For the text-containing cell, return its midpoint in [x, y] coordinate format. 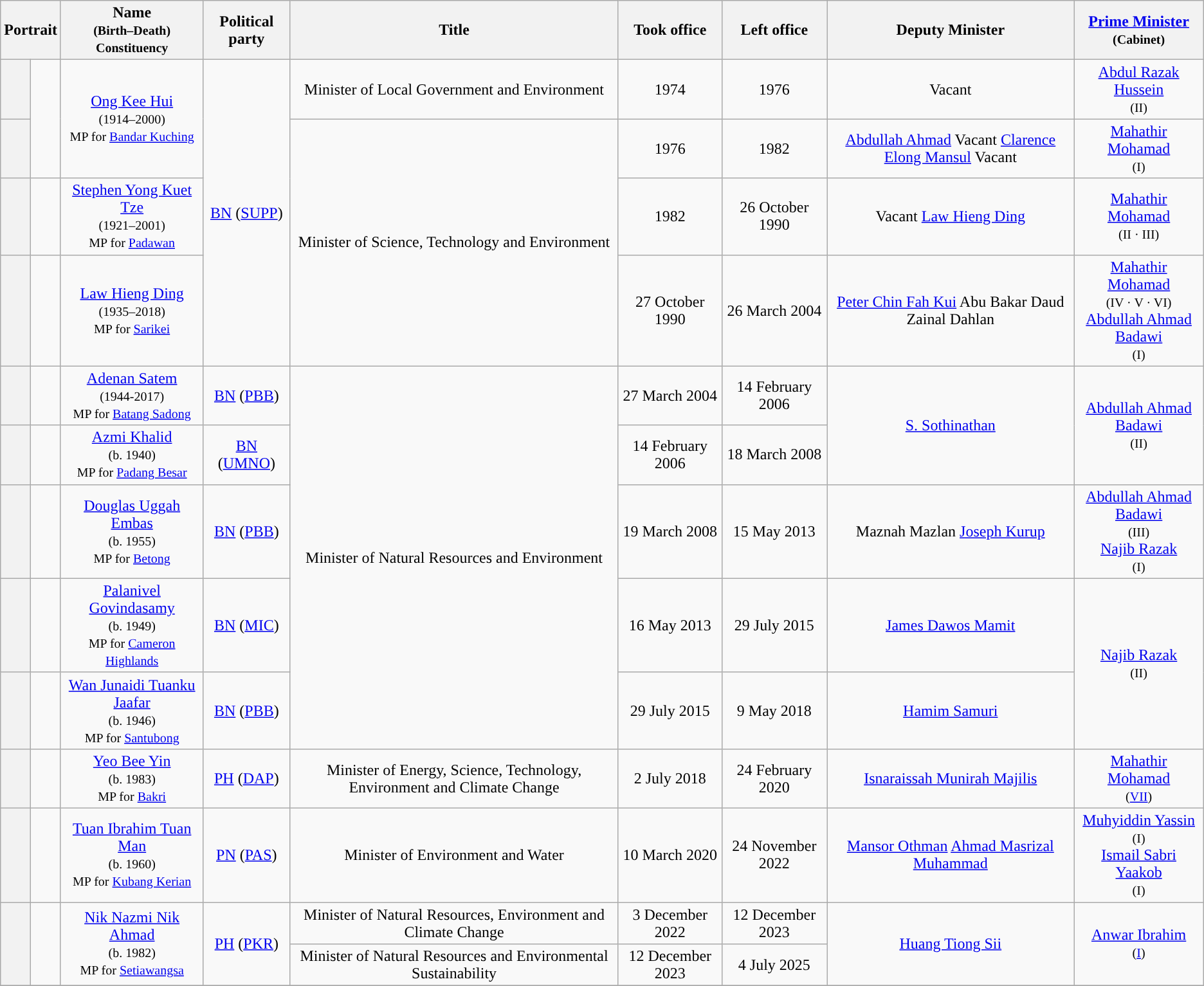
Ong Kee Hui(1914–2000)MP for Bandar Kuching [131, 119]
16 May 2013 [670, 625]
Peter Chin Fah Kui Abu Bakar Daud Zainal Dahlan [951, 310]
Azmi Khalid(b. 1940)MP for Padang Besar [131, 455]
26 October 1990 [774, 216]
Prime Minister(Cabinet) [1138, 30]
Minister of Natural Resources, Environment and Climate Change [454, 922]
Abdullah Ahmad Badawi(III)Najib Razak(I) [1138, 531]
Minister of Natural Resources and Environment [454, 557]
Mahathir Mohamad(I) [1138, 149]
Minister of Environment and Water [454, 855]
10 March 2020 [670, 855]
26 March 2004 [774, 310]
Deputy Minister [951, 30]
24 November 2022 [774, 855]
Tuan Ibrahim Tuan Man(b. 1960)MP for Kubang Kerian [131, 855]
Political party [247, 30]
2 July 2018 [670, 778]
BN (UMNO) [247, 455]
Minister of Energy, Science, Technology, Environment and Climate Change [454, 778]
Name(Birth–Death)Constituency [131, 30]
Huang Tiong Sii [951, 944]
Adenan Satem(1944-2017)MP for Batang Sadong [131, 396]
Vacant Law Hieng Ding [951, 216]
Portrait [31, 30]
Minister of Local Government and Environment [454, 89]
4 July 2025 [774, 965]
27 October 1990 [670, 310]
Mahathir Mohamad(VII) [1138, 778]
BN (SUPP) [247, 213]
Anwar Ibrahim(I) [1138, 944]
Muhyiddin Yassin(I)Ismail Sabri Yaakob(I) [1138, 855]
Mansor Othman Ahmad Masrizal Muhammad [951, 855]
Law Hieng Ding(1935–2018)MP for Sarikei [131, 310]
Najib Razak(II) [1138, 664]
Douglas Uggah Embas(b. 1955)MP for Betong [131, 531]
S. Sothinathan [951, 425]
15 May 2013 [774, 531]
BN (MIC) [247, 625]
Took office [670, 30]
3 December 2022 [670, 922]
Nik Nazmi Nik Ahmad(b. 1982)MP for Setiawangsa [131, 944]
18 March 2008 [774, 455]
9 May 2018 [774, 710]
Yeo Bee Yin(b. 1983)MP for Bakri [131, 778]
PN (PAS) [247, 855]
Left office [774, 30]
Mahathir Mohamad(IV · V · VI)Abdullah Ahmad Badawi(I) [1138, 310]
Abdullah Ahmad Badawi(II) [1138, 425]
24 February 2020 [774, 778]
James Dawos Mamit [951, 625]
Abdul Razak Hussein(II) [1138, 89]
Isnaraissah Munirah Majilis [951, 778]
Stephen Yong Kuet Tze(1921–2001)MP for Padawan [131, 216]
Minister of Science, Technology and Environment [454, 242]
27 March 2004 [670, 396]
PH (DAP) [247, 778]
PH (PKR) [247, 944]
Title [454, 30]
Mahathir Mohamad(II · III) [1138, 216]
Wan Junaidi Tuanku Jaafar(b. 1946)MP for Santubong [131, 710]
Minister of Natural Resources and Environmental Sustainability [454, 965]
1974 [670, 89]
19 March 2008 [670, 531]
Palanivel Govindasamy(b. 1949)MP for Cameron Highlands [131, 625]
Hamim Samuri [951, 710]
Vacant [951, 89]
Abdullah Ahmad Vacant Clarence Elong Mansul Vacant [951, 149]
Maznah Mazlan Joseph Kurup [951, 531]
